Determine the [x, y] coordinate at the center of the cell enclosing the given text.  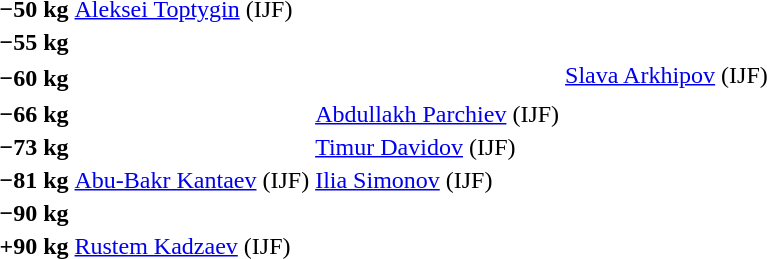
Abdullakh Parchiev (IJF) [438, 114]
Abu-Bakr Kantaev (IJF) [192, 180]
Timur Davidov (IJF) [438, 147]
Ilia Simonov (IJF) [438, 180]
